Find where the given text appears and provide that cell's center as [x, y] coordinate. 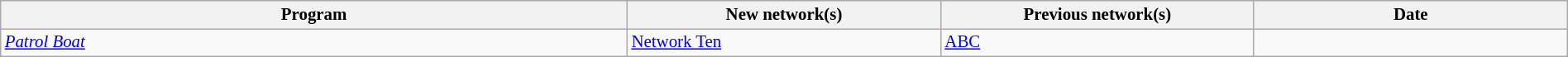
Network Ten [784, 42]
Program [314, 15]
Previous network(s) [1097, 15]
Date [1411, 15]
Patrol Boat [314, 42]
ABC [1097, 42]
New network(s) [784, 15]
